Determine the [X, Y] coordinate at the center of the cell enclosing the given text.  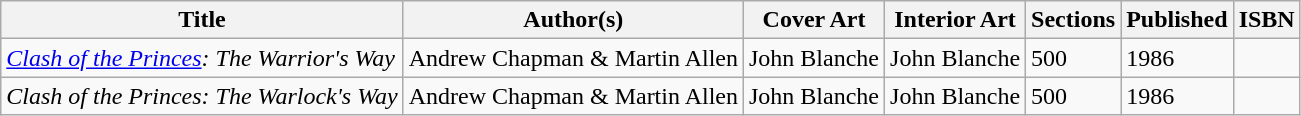
Sections [1074, 20]
Clash of the Princes: The Warlock's Way [202, 96]
Cover Art [814, 20]
Clash of the Princes: The Warrior's Way [202, 58]
Interior Art [956, 20]
ISBN [1266, 20]
Published [1177, 20]
Author(s) [573, 20]
Title [202, 20]
